Scan for the cell matching the given text and deliver its (x, y) coordinate at center. 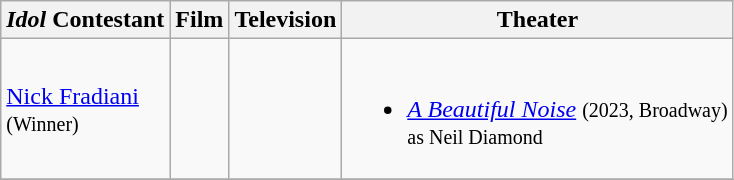
Theater (538, 20)
Nick Fradiani(Winner) (86, 109)
A Beautiful Noise (2023, Broadway)as Neil Diamond (538, 109)
Film (200, 20)
Television (286, 20)
Idol Contestant (86, 20)
